Identify which cell holds the provided text, then report its [x, y] central coordinate. 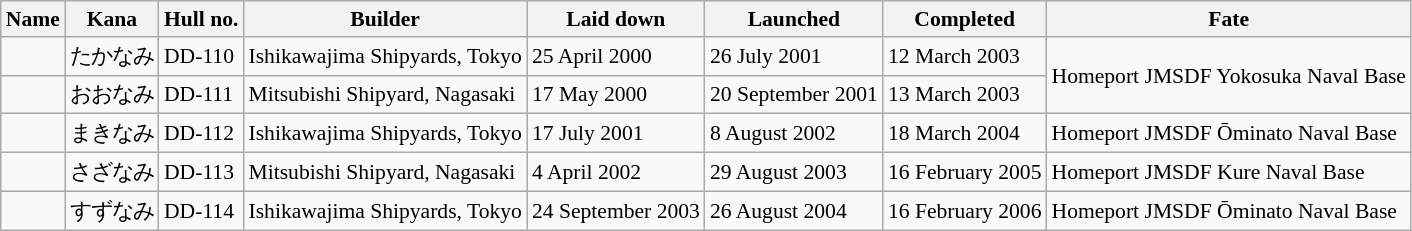
DD-112 [202, 134]
8 August 2002 [794, 134]
たかなみ [112, 56]
29 August 2003 [794, 172]
さざなみ [112, 172]
Fate [1229, 19]
Builder [384, 19]
Laid down [616, 19]
26 August 2004 [794, 210]
Homeport JMSDF Kure Naval Base [1229, 172]
16 February 2006 [965, 210]
Hull no. [202, 19]
DD-114 [202, 210]
Name [33, 19]
17 May 2000 [616, 94]
Kana [112, 19]
25 April 2000 [616, 56]
16 February 2005 [965, 172]
Launched [794, 19]
20 September 2001 [794, 94]
24 September 2003 [616, 210]
18 March 2004 [965, 134]
まきなみ [112, 134]
DD-111 [202, 94]
Completed [965, 19]
DD-110 [202, 56]
13 March 2003 [965, 94]
すずなみ [112, 210]
おおなみ [112, 94]
4 April 2002 [616, 172]
26 July 2001 [794, 56]
Homeport JMSDF Yokosuka Naval Base [1229, 76]
DD-113 [202, 172]
17 July 2001 [616, 134]
12 March 2003 [965, 56]
